Identify which cell holds the provided text, then report its (x, y) central coordinate. 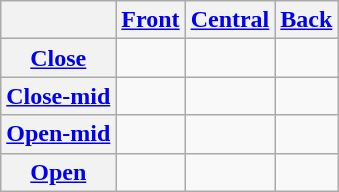
Back (306, 20)
Central (230, 20)
Close-mid (58, 96)
Open (58, 172)
Front (150, 20)
Close (58, 58)
Open-mid (58, 134)
